Find where the given text appears and provide that cell's center as (X, Y) coordinate. 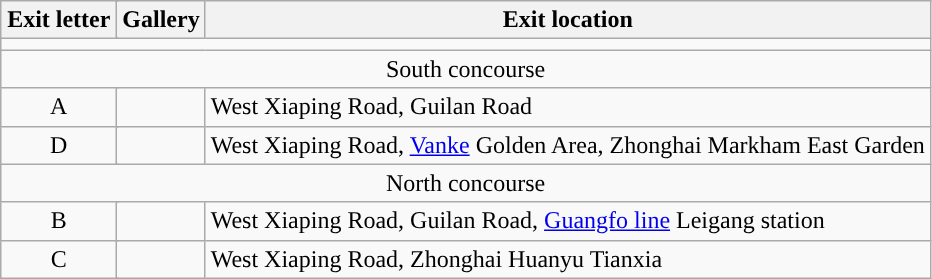
C (59, 259)
Exit location (568, 20)
West Xiaping Road, Guilan Road (568, 107)
Exit letter (59, 20)
West Xiaping Road, Guilan Road, Guangfo line Leigang station (568, 221)
South concourse (466, 69)
North concourse (466, 183)
West Xiaping Road, Zhonghai Huanyu Tianxia (568, 259)
B (59, 221)
D (59, 145)
Gallery (161, 20)
West Xiaping Road, Vanke Golden Area, Zhonghai Markham East Garden (568, 145)
A (59, 107)
